Provide the [x, y] coordinate of the cell's center where the given text is located.  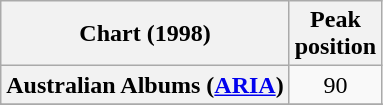
90 [335, 85]
Australian Albums (ARIA) [145, 85]
Chart (1998) [145, 34]
Peakposition [335, 34]
